Capture the cell that displays the provided text and extract its (x, y) central coordinate. 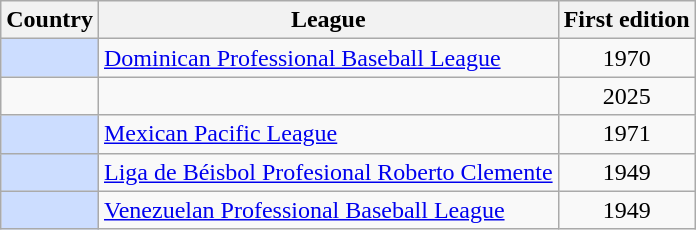
Liga de Béisbol Profesional Roberto Clemente (328, 172)
Venezuelan Professional Baseball League (328, 210)
First edition (626, 20)
1971 (626, 134)
1970 (626, 58)
League (328, 20)
Mexican Pacific League (328, 134)
Dominican Professional Baseball League (328, 58)
2025 (626, 96)
Country (50, 20)
